Detect which cell encompasses the target text, then output its (X, Y) center coordinate. 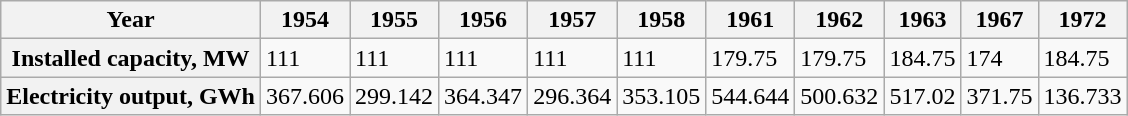
544.644 (750, 96)
1957 (572, 20)
1958 (662, 20)
353.105 (662, 96)
Electricity output, GWh (131, 96)
1962 (840, 20)
1954 (304, 20)
174 (1000, 58)
367.606 (304, 96)
517.02 (922, 96)
1961 (750, 20)
1956 (484, 20)
Year (131, 20)
296.364 (572, 96)
364.347 (484, 96)
1955 (394, 20)
371.75 (1000, 96)
299.142 (394, 96)
1972 (1082, 20)
1963 (922, 20)
Installed capacity, MW (131, 58)
136.733 (1082, 96)
1967 (1000, 20)
500.632 (840, 96)
